From the cell containing the given text, extract its center point as [X, Y] coordinate. 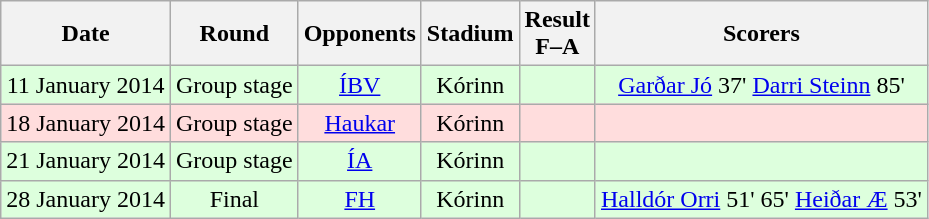
Scorers [761, 34]
Stadium [470, 34]
18 January 2014 [86, 123]
Garðar Jó 37' Darri Steinn 85' [761, 85]
Opponents [360, 34]
FH [360, 199]
ÍA [360, 161]
28 January 2014 [86, 199]
Final [234, 199]
Halldór Orri 51' 65' Heiðar Æ 53' [761, 199]
Round [234, 34]
11 January 2014 [86, 85]
Haukar [360, 123]
ResultF–A [557, 34]
Date [86, 34]
21 January 2014 [86, 161]
ÍBV [360, 85]
